Scan for the cell matching the given text and deliver its (x, y) coordinate at center. 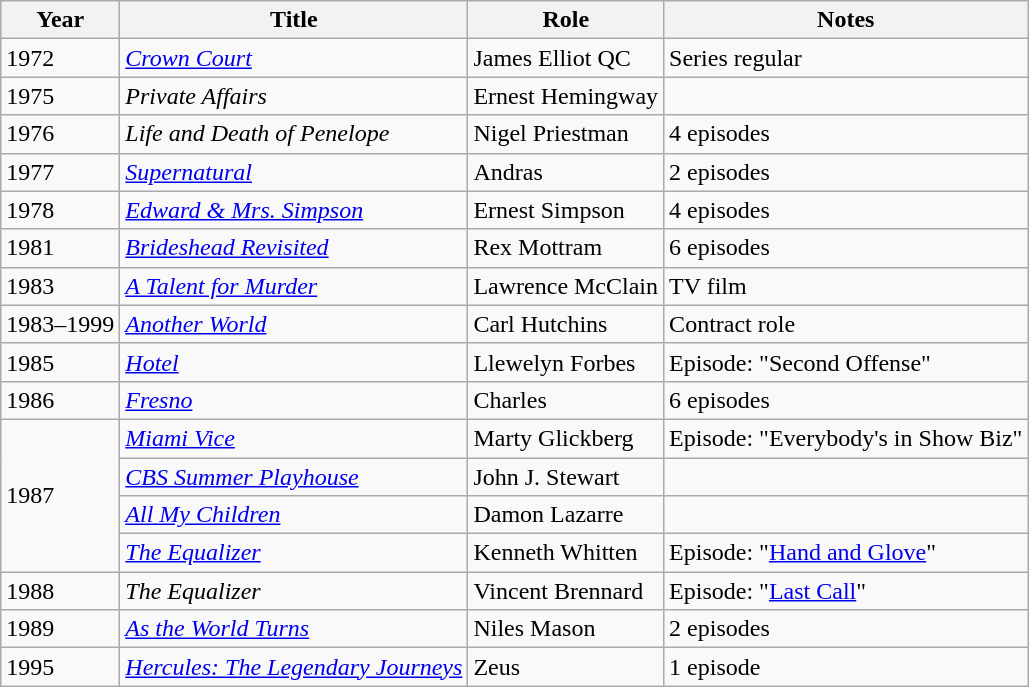
1978 (60, 210)
Marty Glickberg (566, 438)
Episode: "Last Call" (846, 591)
1986 (60, 400)
Supernatural (294, 172)
1995 (60, 667)
Contract role (846, 324)
Another World (294, 324)
1983 (60, 286)
Year (60, 20)
Private Affairs (294, 96)
Hotel (294, 362)
Title (294, 20)
Kenneth Whitten (566, 553)
A Talent for Murder (294, 286)
Edward & Mrs. Simpson (294, 210)
All My Children (294, 515)
Andras (566, 172)
Episode: "Second Offense" (846, 362)
Series regular (846, 58)
Life and Death of Penelope (294, 134)
1989 (60, 629)
Role (566, 20)
1987 (60, 495)
John J. Stewart (566, 477)
Brideshead Revisited (294, 248)
James Elliot QC (566, 58)
CBS Summer Playhouse (294, 477)
Ernest Hemingway (566, 96)
Ernest Simpson (566, 210)
1983–1999 (60, 324)
1977 (60, 172)
Niles Mason (566, 629)
Damon Lazarre (566, 515)
Episode: "Hand and Glove" (846, 553)
Miami Vice (294, 438)
1975 (60, 96)
Carl Hutchins (566, 324)
1981 (60, 248)
As the World Turns (294, 629)
Episode: "Everybody's in Show Biz" (846, 438)
Fresno (294, 400)
1 episode (846, 667)
Hercules: The Legendary Journeys (294, 667)
1985 (60, 362)
Lawrence McClain (566, 286)
1976 (60, 134)
Zeus (566, 667)
Notes (846, 20)
Rex Mottram (566, 248)
Llewelyn Forbes (566, 362)
1988 (60, 591)
Crown Court (294, 58)
Charles (566, 400)
1972 (60, 58)
Vincent Brennard (566, 591)
Nigel Priestman (566, 134)
TV film (846, 286)
